Provide the [x, y] coordinate of the cell's center where the given text is located.  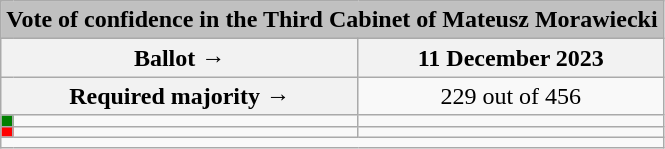
11 December 2023 [510, 58]
Vote of confidence in the Third Cabinet of Mateusz Morawiecki [332, 20]
Required majority → [180, 96]
229 out of 456 [510, 96]
Ballot → [180, 58]
